Return the (x, y) coordinate for the center point of the cell that contains the specified text.  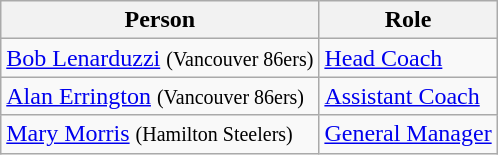
Alan Errington (Vancouver 86ers) (160, 96)
Person (160, 20)
Mary Morris (Hamilton Steelers) (160, 134)
General Manager (408, 134)
Bob Lenarduzzi (Vancouver 86ers) (160, 58)
Role (408, 20)
Assistant Coach (408, 96)
Head Coach (408, 58)
